Capture the cell that displays the provided text and extract its [x, y] central coordinate. 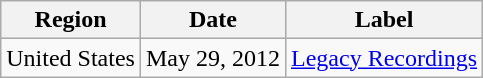
Region [71, 20]
Label [384, 20]
United States [71, 58]
May 29, 2012 [212, 58]
Date [212, 20]
Legacy Recordings [384, 58]
